From the cell containing the given text, extract its center point as [x, y] coordinate. 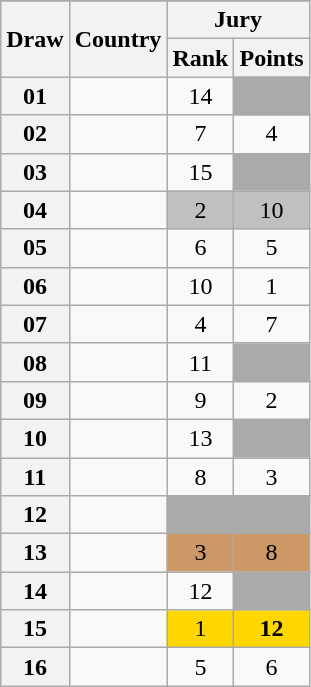
07 [35, 324]
Country [118, 39]
16 [35, 667]
05 [35, 248]
01 [35, 96]
09 [35, 400]
08 [35, 362]
03 [35, 172]
02 [35, 134]
Points [272, 58]
06 [35, 286]
Draw [35, 39]
Rank [200, 58]
9 [200, 400]
04 [35, 210]
Jury [238, 20]
